Pinpoint the cell where the given text exists, returning its (X, Y) midpoint coordinate. 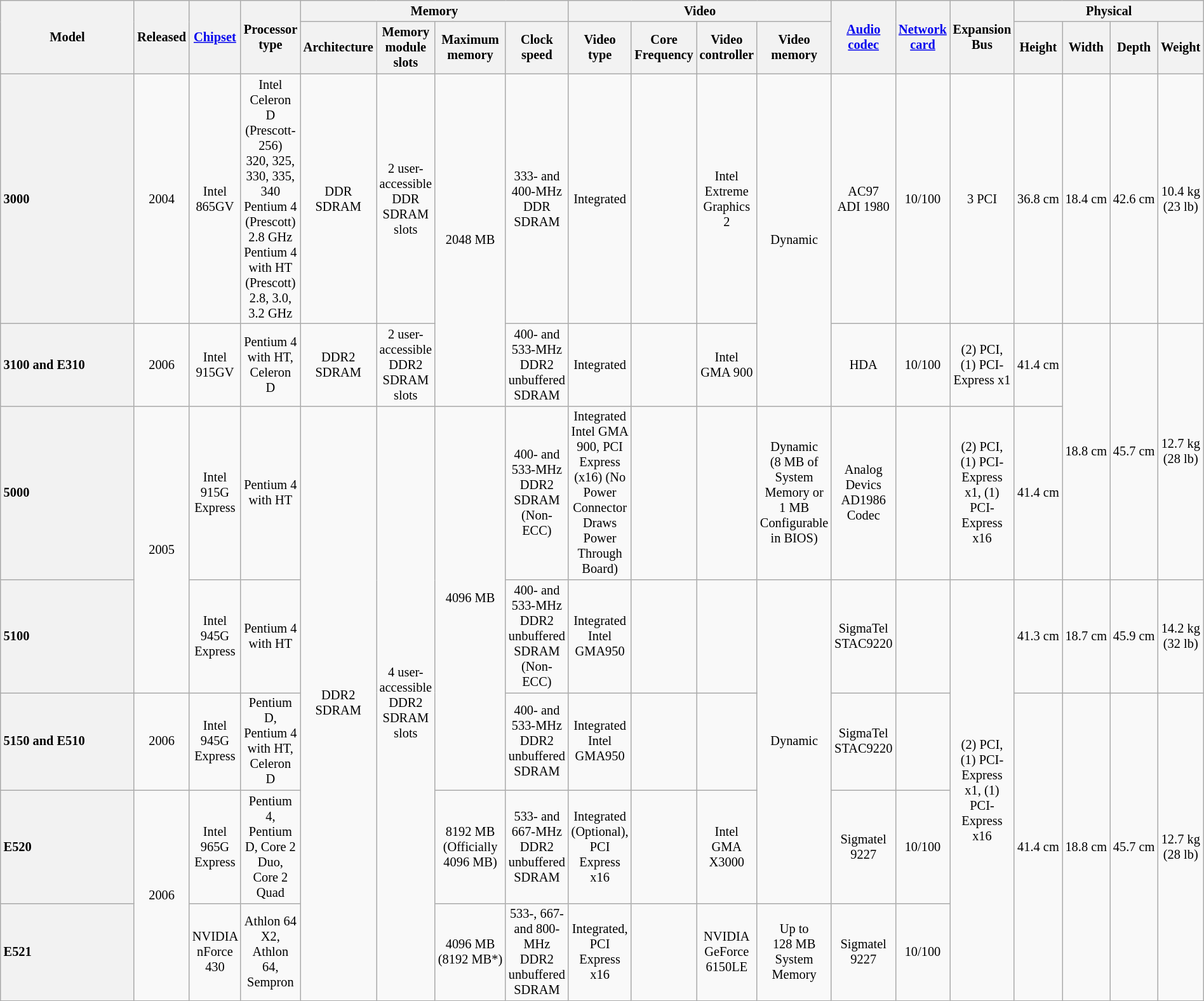
18.4 cm (1086, 199)
Dynamic (8 MB of System Memory or 1 MB Configurable in BIOS) (794, 493)
2048 MB (470, 240)
41.3 cm (1038, 636)
Analog Devics AD1986 Codec (864, 493)
533- and 667-MHz DDR2 unbuffered SDRAM (537, 847)
4096 MB (8192 MB*) (470, 952)
4096 MB (470, 598)
5000 (67, 493)
18.7 cm (1086, 636)
Intel 865GV (215, 199)
Expansion Bus (982, 37)
Intel GMA X3000 (726, 847)
Intel 965G Express (215, 847)
3000 (67, 199)
E521 (67, 952)
Chipset (215, 37)
10.4 kg (23 lb) (1181, 199)
4 user-accessible DDR2 SDRAM slots (406, 703)
14.2 kg (32 lb) (1181, 636)
AC97ADI 1980 (864, 199)
36.8 cm (1038, 199)
Up to 128 MB System Memory (794, 952)
Weight (1181, 48)
DDR SDRAM (338, 199)
NVIDIA GeForce 6150LE (726, 952)
2 user-accessible DDR2 SDRAM slots (406, 365)
Video controller (726, 48)
Width (1086, 48)
3 PCI (982, 199)
Integrated (Optional), PCI Express x16 (600, 847)
Depth (1134, 48)
Model (67, 37)
Released (161, 37)
Processor type (271, 37)
Clock speed (537, 48)
Intel 915GV (215, 365)
5150 and E510 (67, 741)
400- and 533-MHz DDR2 unbuffered SDRAM (Non-ECC) (537, 636)
Pentium 4, Pentium D, Core 2 Duo, Core 2 Quad (271, 847)
400- and 533-MHz DDR2 SDRAM (Non-ECC) (537, 493)
Intel GMA 900 (726, 365)
5100 (67, 636)
Intel Celeron D (Prescott-256)320, 325, 330, 335, 340Pentium 4 (Prescott)2.8 GHzPentium 4 with HT (Prescott)2.8, 3.0, 3.2 GHz (271, 199)
Pentium D, Pentium 4 with HT, Celeron D (271, 741)
Memory (434, 11)
Athlon 64 X2, Athlon 64, Sempron (271, 952)
42.6 cm (1134, 199)
3100 and E310 (67, 365)
2004 (161, 199)
Audio codec (864, 37)
533-, 667- and 800-MHz DDR2 unbuffered SDRAM (537, 952)
Physical (1109, 11)
(2) PCI, (1) PCI-Express x1 (982, 365)
HDA (864, 365)
Memory module slots (406, 48)
Video memory (794, 48)
Video type (600, 48)
2 user-accessible DDR SDRAM slots (406, 199)
Intel 915G Express (215, 493)
2005 (161, 549)
Maximum memory (470, 48)
Intel Extreme Graphics 2 (726, 199)
Integrated, PCI Express x16 (600, 952)
8192 MB (Officially 4096 MB) (470, 847)
E520 (67, 847)
Integrated Intel GMA 900, PCI Express (x16) (No Power Connector Draws Power Through Board) (600, 493)
Architecture (338, 48)
Pentium 4 with HT, Celeron D (271, 365)
Height (1038, 48)
333- and 400-MHz DDR SDRAM (537, 199)
NVIDIA nForce 430 (215, 952)
Network card (923, 37)
Video (700, 11)
45.9 cm (1134, 636)
Core Frequency (664, 48)
